Capture the cell that displays the provided text and extract its (X, Y) central coordinate. 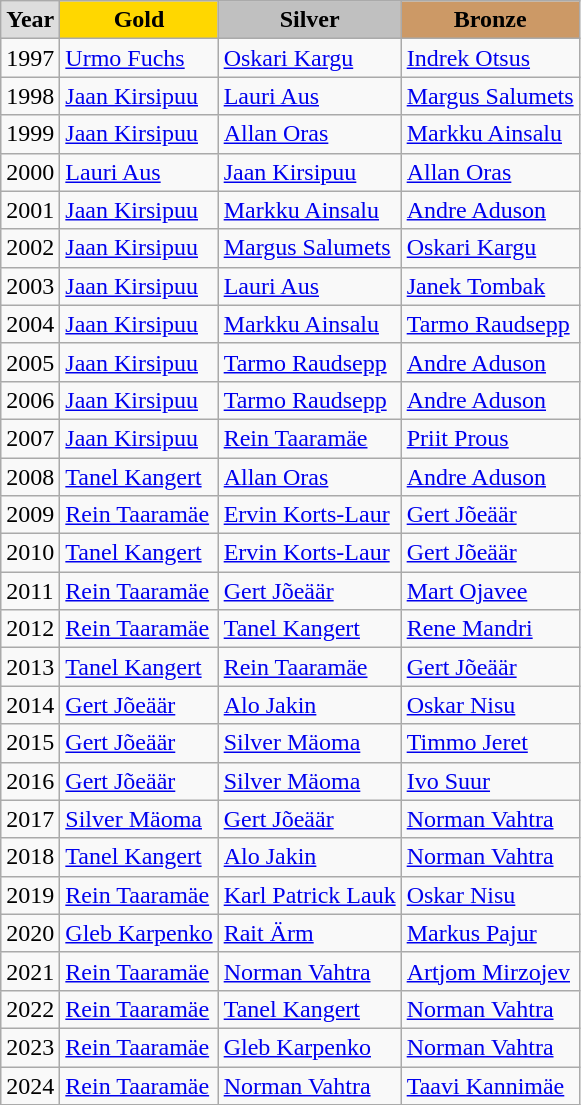
2010 (30, 553)
2000 (30, 172)
2016 (30, 781)
2021 (30, 971)
Bronze (490, 20)
1998 (30, 96)
Rait Ärm (310, 933)
1999 (30, 134)
2015 (30, 743)
2017 (30, 819)
Ivo Suur (490, 781)
2020 (30, 933)
2011 (30, 591)
Indrek Otsus (490, 58)
2001 (30, 210)
Taavi Kannimäe (490, 1085)
2002 (30, 248)
2009 (30, 515)
Janek Tombak (490, 286)
Priit Prous (490, 438)
Year (30, 20)
2014 (30, 705)
Silver (310, 20)
Karl Patrick Lauk (310, 895)
Timmo Jeret (490, 743)
2007 (30, 438)
Mart Ojavee (490, 591)
Urmo Fuchs (139, 58)
2022 (30, 1009)
2013 (30, 667)
1997 (30, 58)
Markus Pajur (490, 933)
Artjom Mirzojev (490, 971)
2018 (30, 857)
2006 (30, 400)
Rene Mandri (490, 629)
2023 (30, 1047)
2003 (30, 286)
2019 (30, 895)
2004 (30, 324)
2005 (30, 362)
2012 (30, 629)
Gold (139, 20)
2008 (30, 477)
2024 (30, 1085)
